Scan for the cell matching the given text and deliver its [x, y] coordinate at center. 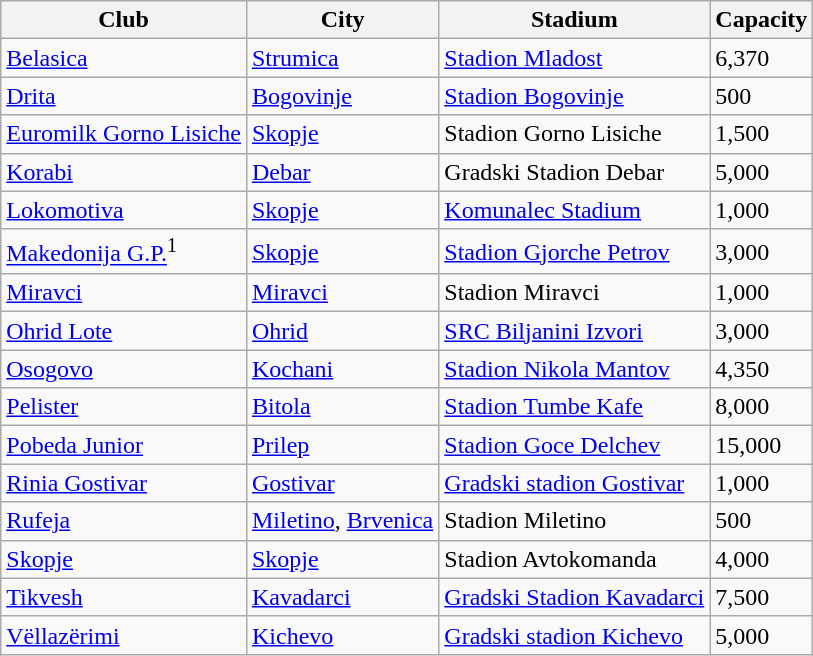
6,370 [762, 58]
Ohrid Lote [124, 331]
Kavadarci [342, 597]
Rufeja [124, 521]
Stadium [574, 20]
Gradski stadion Gostivar [574, 483]
Club [124, 20]
Stadion Gjorche Petrov [574, 252]
Prilep [342, 445]
Stadion Bogovinje [574, 96]
Pobeda Junior [124, 445]
Gradski stadion Kichevo [574, 635]
Strumica [342, 58]
4,000 [762, 559]
Pelister [124, 407]
7,500 [762, 597]
Capacity [762, 20]
Komunalec Stadium [574, 210]
Stadion Miletino [574, 521]
Kochani [342, 369]
15,000 [762, 445]
Rinia Gostivar [124, 483]
4,350 [762, 369]
Euromilk Gorno Lisiche [124, 134]
Stadion Goce Delchev [574, 445]
Miletino, Brvenica [342, 521]
Stadion Tumbe Kafe [574, 407]
Bitola [342, 407]
Korabi [124, 172]
Belasica [124, 58]
Stadion Gorno Lisiche [574, 134]
Kichevo [342, 635]
Gradski Stadion Kavadarci [574, 597]
Stadion Nikola Mantov [574, 369]
SRC Biljanini Izvori [574, 331]
Vëllazërimi [124, 635]
Ohrid [342, 331]
Stadion Avtokomanda [574, 559]
Drita [124, 96]
Stadion Miravci [574, 293]
Bogovinje [342, 96]
Stadion Mladost [574, 58]
Gradski Stadion Debar [574, 172]
Makedonija G.P.1 [124, 252]
Lokomotiva [124, 210]
1,500 [762, 134]
Gostivar [342, 483]
8,000 [762, 407]
Osogovo [124, 369]
Debar [342, 172]
City [342, 20]
Tikvesh [124, 597]
